Search for the cell housing the specified text and yield its (X, Y) center coordinate. 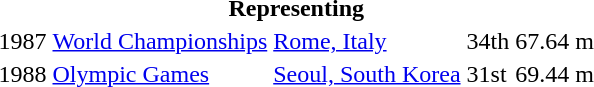
Rome, Italy (367, 41)
World Championships (160, 41)
34th (488, 41)
